Return the [x, y] coordinate for the center point of the cell that contains the specified text.  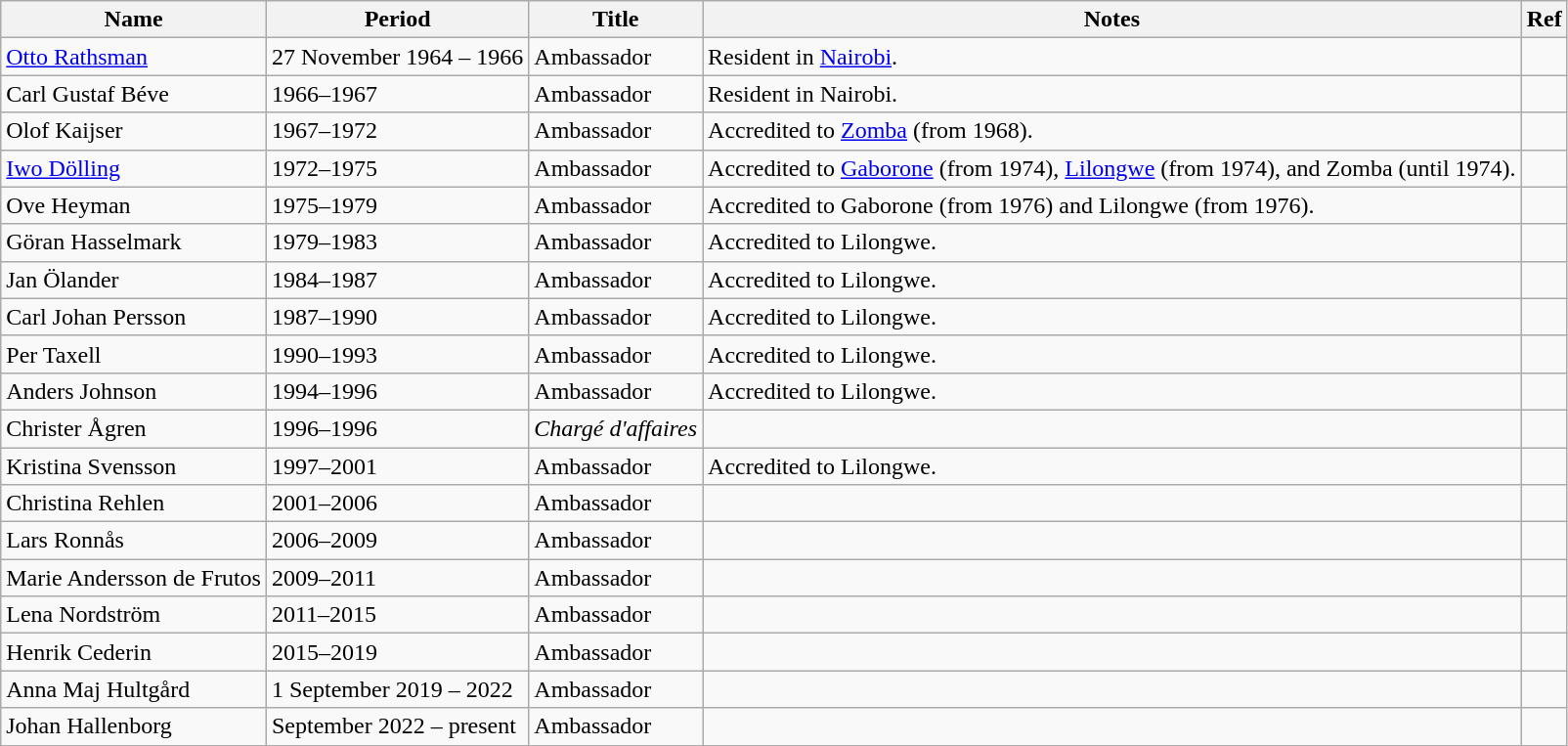
Olof Kaijser [134, 131]
1990–1993 [397, 354]
Carl Johan Persson [134, 317]
1967–1972 [397, 131]
Carl Gustaf Béve [134, 94]
Title [616, 20]
Anders Johnson [134, 391]
Lars Ronnås [134, 541]
September 2022 – present [397, 726]
Lena Nordström [134, 615]
1996–1996 [397, 428]
Notes [1112, 20]
Göran Hasselmark [134, 242]
2015–2019 [397, 652]
Christina Rehlen [134, 504]
2006–2009 [397, 541]
1972–1975 [397, 168]
2011–2015 [397, 615]
Name [134, 20]
Per Taxell [134, 354]
1 September 2019 – 2022 [397, 689]
Otto Rathsman [134, 57]
Accredited to Gaborone (from 1974), Lilongwe (from 1974), and Zomba (until 1974). [1112, 168]
2001–2006 [397, 504]
Johan Hallenborg [134, 726]
Iwo Dölling [134, 168]
1979–1983 [397, 242]
Kristina Svensson [134, 466]
1987–1990 [397, 317]
Accredited to Gaborone (from 1976) and Lilongwe (from 1976). [1112, 205]
Period [397, 20]
Henrik Cederin [134, 652]
1997–2001 [397, 466]
2009–2011 [397, 578]
Accredited to Zomba (from 1968). [1112, 131]
Christer Ågren [134, 428]
Chargé d'affaires [616, 428]
Jan Ölander [134, 280]
Ref [1545, 20]
1975–1979 [397, 205]
27 November 1964 – 1966 [397, 57]
Marie Andersson de Frutos [134, 578]
1966–1967 [397, 94]
Anna Maj Hultgård [134, 689]
1984–1987 [397, 280]
Ove Heyman [134, 205]
1994–1996 [397, 391]
